Determine the (x, y) coordinate at the center of the cell enclosing the given text.  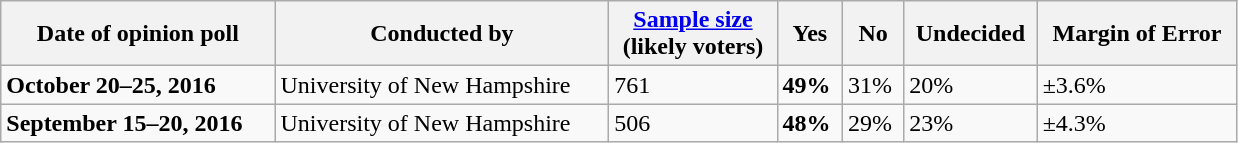
Date of opinion poll (138, 34)
49% (810, 85)
September 15–20, 2016 (138, 123)
Margin of Error (1137, 34)
Yes (810, 34)
761 (693, 85)
31% (874, 85)
48% (810, 123)
Sample size(likely voters) (693, 34)
20% (971, 85)
506 (693, 123)
±4.3% (1137, 123)
±3.6% (1137, 85)
Conducted by (442, 34)
No (874, 34)
October 20–25, 2016 (138, 85)
29% (874, 123)
Undecided (971, 34)
23% (971, 123)
